Capture the cell that displays the provided text and extract its (x, y) central coordinate. 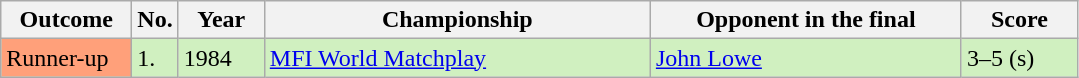
No. (155, 20)
Outcome (66, 20)
1. (155, 58)
Score (1019, 20)
Championship (457, 20)
MFI World Matchplay (457, 58)
1984 (221, 58)
Opponent in the final (806, 20)
3–5 (s) (1019, 58)
Runner-up (66, 58)
John Lowe (806, 58)
Year (221, 20)
